Extract the [X, Y] coordinate from the center of the cell holding the provided text.  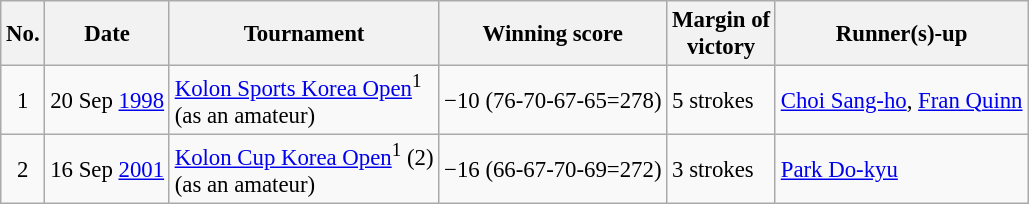
20 Sep 1998 [107, 100]
3 strokes [722, 170]
16 Sep 2001 [107, 170]
1 [23, 100]
Runner(s)-up [901, 34]
5 strokes [722, 100]
2 [23, 170]
Winning score [553, 34]
Tournament [304, 34]
Margin ofvictory [722, 34]
No. [23, 34]
Kolon Cup Korea Open1 (2)(as an amateur) [304, 170]
−10 (76-70-67-65=278) [553, 100]
Kolon Sports Korea Open1(as an amateur) [304, 100]
Park Do-kyu [901, 170]
−16 (66-67-70-69=272) [553, 170]
Choi Sang-ho, Fran Quinn [901, 100]
Date [107, 34]
